From the cell containing the given text, extract its center point as (x, y) coordinate. 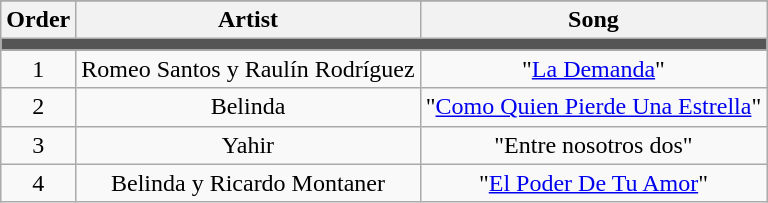
"El Poder De Tu Amor" (594, 183)
Belinda y Ricardo Montaner (248, 183)
Song (594, 20)
2 (38, 107)
Belinda (248, 107)
3 (38, 145)
1 (38, 69)
4 (38, 183)
Artist (248, 20)
Yahir (248, 145)
Romeo Santos y Raulín Rodríguez (248, 69)
"Entre nosotros dos" (594, 145)
"Como Quien Pierde Una Estrella" (594, 107)
"La Demanda" (594, 69)
Order (38, 20)
